Find where the given text appears and provide that cell's center as [X, Y] coordinate. 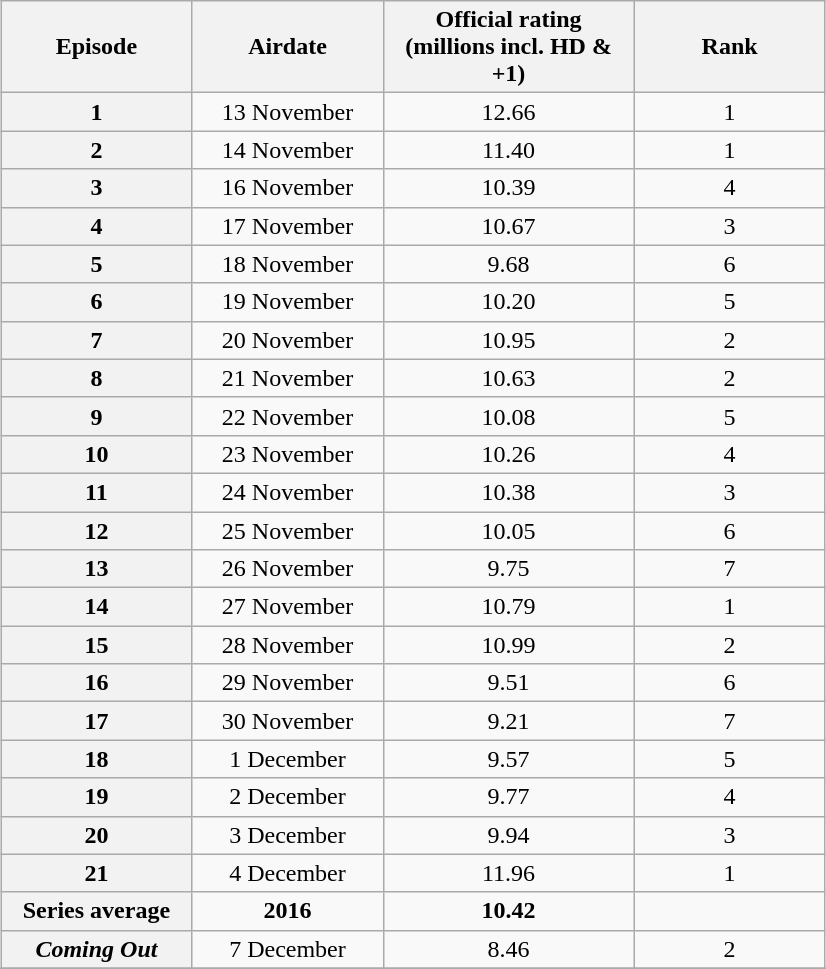
29 November [288, 683]
22 November [288, 416]
10.20 [508, 302]
9.21 [508, 721]
4 December [288, 873]
Coming Out [96, 949]
1 December [288, 759]
Official rating(millions incl. HD & +1) [508, 47]
21 [96, 873]
20 [96, 835]
12.66 [508, 112]
14 November [288, 150]
16 November [288, 188]
25 November [288, 531]
9 [96, 416]
10.95 [508, 340]
9.57 [508, 759]
10.99 [508, 645]
10.05 [508, 531]
16 [96, 683]
30 November [288, 721]
8.46 [508, 949]
10.08 [508, 416]
17 [96, 721]
28 November [288, 645]
9.75 [508, 569]
11.96 [508, 873]
Episode [96, 47]
17 November [288, 226]
18 November [288, 264]
19 [96, 797]
13 November [288, 112]
15 [96, 645]
14 [96, 607]
2 December [288, 797]
9.77 [508, 797]
24 November [288, 492]
Airdate [288, 47]
20 November [288, 340]
11.40 [508, 150]
27 November [288, 607]
10.39 [508, 188]
19 November [288, 302]
12 [96, 531]
23 November [288, 454]
Series average [96, 911]
3 December [288, 835]
7 December [288, 949]
8 [96, 378]
9.68 [508, 264]
9.51 [508, 683]
26 November [288, 569]
13 [96, 569]
11 [96, 492]
18 [96, 759]
10 [96, 454]
10.42 [508, 911]
10.38 [508, 492]
10.79 [508, 607]
9.94 [508, 835]
21 November [288, 378]
10.67 [508, 226]
10.63 [508, 378]
2016 [288, 911]
10.26 [508, 454]
Rank [730, 47]
